Scan for the cell matching the given text and deliver its (x, y) coordinate at center. 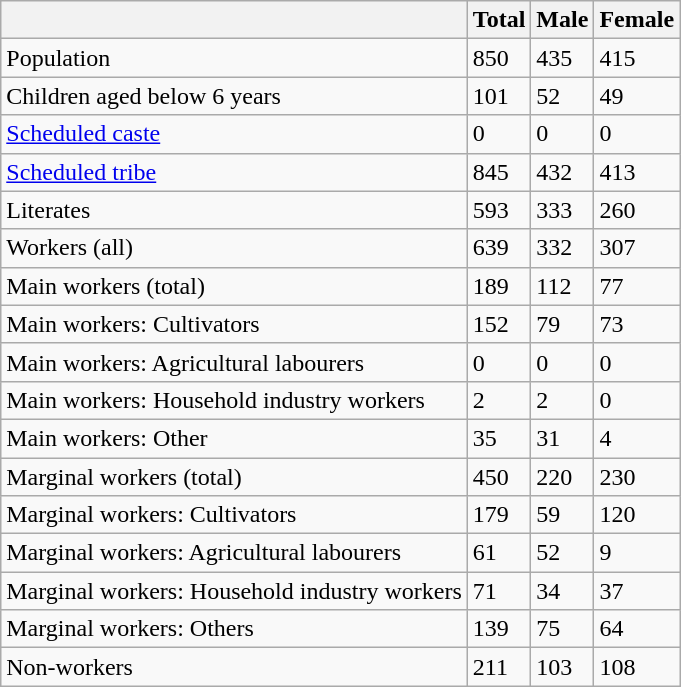
450 (499, 477)
Scheduled caste (234, 134)
Workers (all) (234, 248)
112 (562, 286)
75 (562, 629)
34 (562, 591)
260 (637, 210)
77 (637, 286)
Main workers: Other (234, 438)
49 (637, 96)
103 (562, 667)
845 (499, 172)
189 (499, 286)
Literates (234, 210)
850 (499, 58)
79 (562, 324)
435 (562, 58)
Marginal workers: Household industry workers (234, 591)
220 (562, 477)
35 (499, 438)
108 (637, 667)
37 (637, 591)
415 (637, 58)
Marginal workers: Others (234, 629)
Main workers: Household industry workers (234, 400)
Male (562, 20)
71 (499, 591)
59 (562, 515)
307 (637, 248)
Marginal workers: Cultivators (234, 515)
332 (562, 248)
152 (499, 324)
73 (637, 324)
139 (499, 629)
432 (562, 172)
Main workers: Cultivators (234, 324)
Female (637, 20)
101 (499, 96)
Scheduled tribe (234, 172)
Children aged below 6 years (234, 96)
Population (234, 58)
Main workers (total) (234, 286)
179 (499, 515)
64 (637, 629)
120 (637, 515)
230 (637, 477)
639 (499, 248)
Main workers: Agricultural labourers (234, 362)
Marginal workers: Agricultural labourers (234, 553)
Total (499, 20)
Marginal workers (total) (234, 477)
413 (637, 172)
31 (562, 438)
593 (499, 210)
211 (499, 667)
333 (562, 210)
Non-workers (234, 667)
4 (637, 438)
9 (637, 553)
61 (499, 553)
